Output the (X, Y) coordinate of the center of the cell containing the given text.  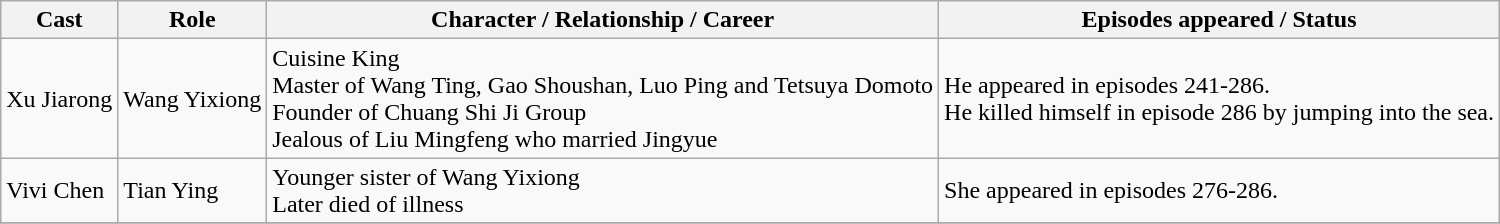
Tian Ying (192, 190)
Role (192, 20)
Vivi Chen (60, 190)
Younger sister of Wang YixiongLater died of illness (603, 190)
Xu Jiarong (60, 98)
She appeared in episodes 276-286. (1220, 190)
Character / Relationship / Career (603, 20)
He appeared in episodes 241-286.He killed himself in episode 286 by jumping into the sea. (1220, 98)
Wang Yixiong (192, 98)
Cast (60, 20)
Cuisine KingMaster of Wang Ting, Gao Shoushan, Luo Ping and Tetsuya DomotoFounder of Chuang Shi Ji GroupJealous of Liu Mingfeng who married Jingyue (603, 98)
Episodes appeared / Status (1220, 20)
